Determine the [x, y] coordinate at the center of the cell enclosing the given text.  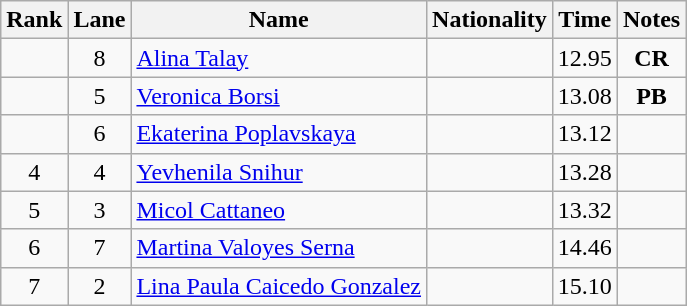
Micol Cattaneo [279, 210]
Yevhenila Snihur [279, 172]
Alina Talay [279, 58]
13.12 [584, 134]
Lane [100, 20]
Lina Paula Caicedo Gonzalez [279, 286]
13.32 [584, 210]
Ekaterina Poplavskaya [279, 134]
2 [100, 286]
3 [100, 210]
Rank [34, 20]
Martina Valoyes Serna [279, 248]
15.10 [584, 286]
12.95 [584, 58]
14.46 [584, 248]
Nationality [490, 20]
Time [584, 20]
8 [100, 58]
13.28 [584, 172]
Name [279, 20]
PB [651, 96]
Veronica Borsi [279, 96]
Notes [651, 20]
13.08 [584, 96]
CR [651, 58]
